Search for the cell housing the specified text and yield its [X, Y] center coordinate. 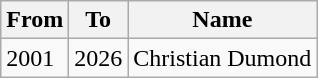
2001 [35, 58]
Christian Dumond [222, 58]
From [35, 20]
Name [222, 20]
To [98, 20]
2026 [98, 58]
